Return the (x, y) coordinate for the center point of the cell that contains the specified text.  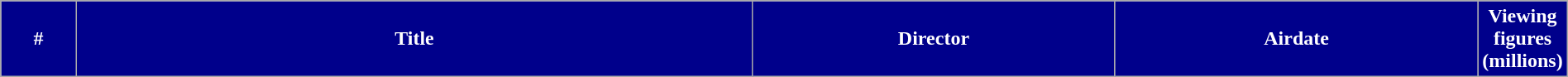
Director (935, 39)
Airdate (1296, 39)
Title (414, 39)
# (39, 39)
Viewing figures (millions) (1523, 39)
